Search for the cell housing the specified text and yield its (x, y) center coordinate. 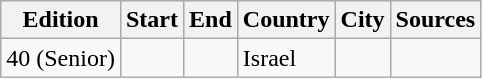
Start (152, 20)
End (211, 20)
Country (286, 20)
Sources (436, 20)
City (362, 20)
Edition (61, 20)
40 (Senior) (61, 58)
Israel (286, 58)
